Identify which cell holds the provided text, then report its (x, y) central coordinate. 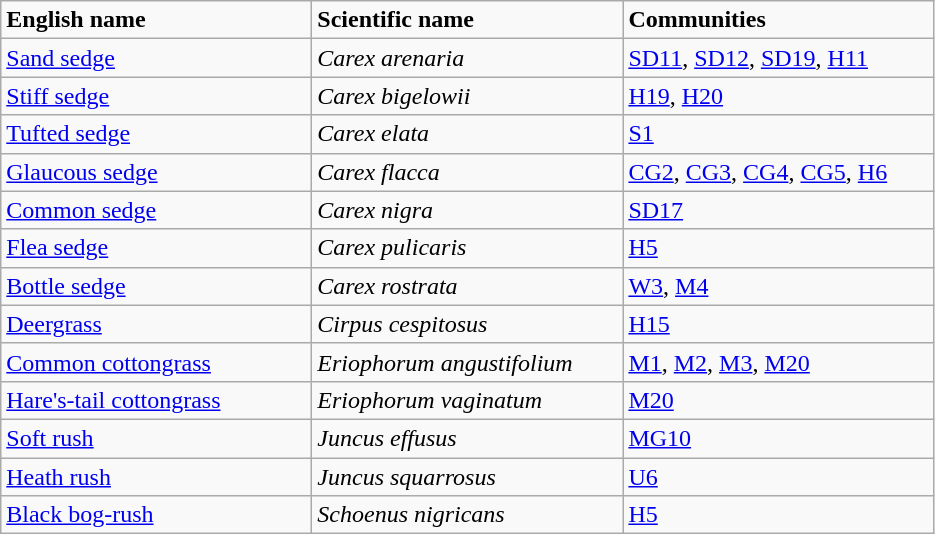
M1, M2, M3, M20 (778, 362)
Carex nigra (468, 210)
Carex elata (468, 134)
Carex bigelowii (468, 96)
CG2, CG3, CG4, CG5, H6 (778, 172)
Cirpus cespitosus (468, 324)
Carex arenaria (468, 58)
Tufted sedge (156, 134)
Eriophorum angustifolium (468, 362)
Common cottongrass (156, 362)
H15 (778, 324)
M20 (778, 400)
Black bog-rush (156, 515)
Juncus squarrosus (468, 477)
Hare's-tail cottongrass (156, 400)
Eriophorum vaginatum (468, 400)
Communities (778, 20)
U6 (778, 477)
S1 (778, 134)
MG10 (778, 438)
Carex pulicaris (468, 248)
Bottle sedge (156, 286)
Carex rostrata (468, 286)
Stiff sedge (156, 96)
Soft rush (156, 438)
Schoenus nigricans (468, 515)
SD11, SD12, SD19, H11 (778, 58)
SD17 (778, 210)
Scientific name (468, 20)
Glaucous sedge (156, 172)
Sand sedge (156, 58)
Juncus effusus (468, 438)
Carex flacca (468, 172)
English name (156, 20)
W3, M4 (778, 286)
Heath rush (156, 477)
Flea sedge (156, 248)
Deergrass (156, 324)
Common sedge (156, 210)
H19, H20 (778, 96)
